For the text-containing cell, return its midpoint in [x, y] coordinate format. 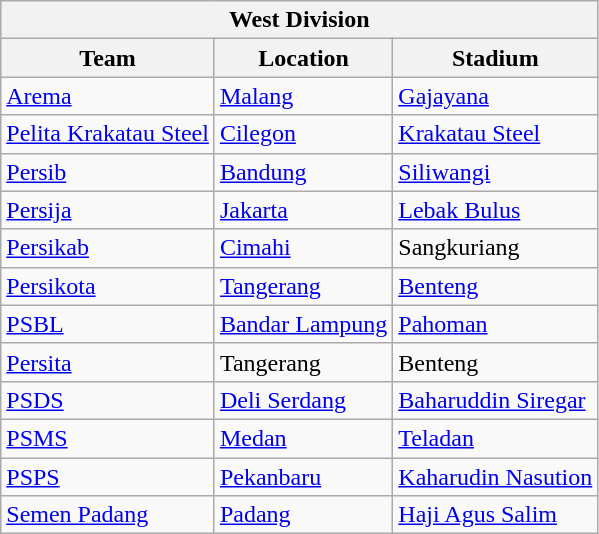
Cimahi [303, 248]
PSPS [108, 477]
Padang [303, 515]
Team [108, 58]
Jakarta [303, 210]
Location [303, 58]
Kaharudin Nasution [496, 477]
Pahoman [496, 324]
Arema [108, 96]
Baharuddin Siregar [496, 400]
PSBL [108, 324]
Haji Agus Salim [496, 515]
PSMS [108, 438]
Persita [108, 362]
Medan [303, 438]
Persikab [108, 248]
Malang [303, 96]
Persib [108, 172]
Pekanbaru [303, 477]
West Division [300, 20]
PSDS [108, 400]
Sangkuriang [496, 248]
Bandar Lampung [303, 324]
Pelita Krakatau Steel [108, 134]
Stadium [496, 58]
Persikota [108, 286]
Siliwangi [496, 172]
Deli Serdang [303, 400]
Lebak Bulus [496, 210]
Gajayana [496, 96]
Krakatau Steel [496, 134]
Persija [108, 210]
Teladan [496, 438]
Semen Padang [108, 515]
Bandung [303, 172]
Cilegon [303, 134]
